Capture the cell that displays the provided text and extract its (x, y) central coordinate. 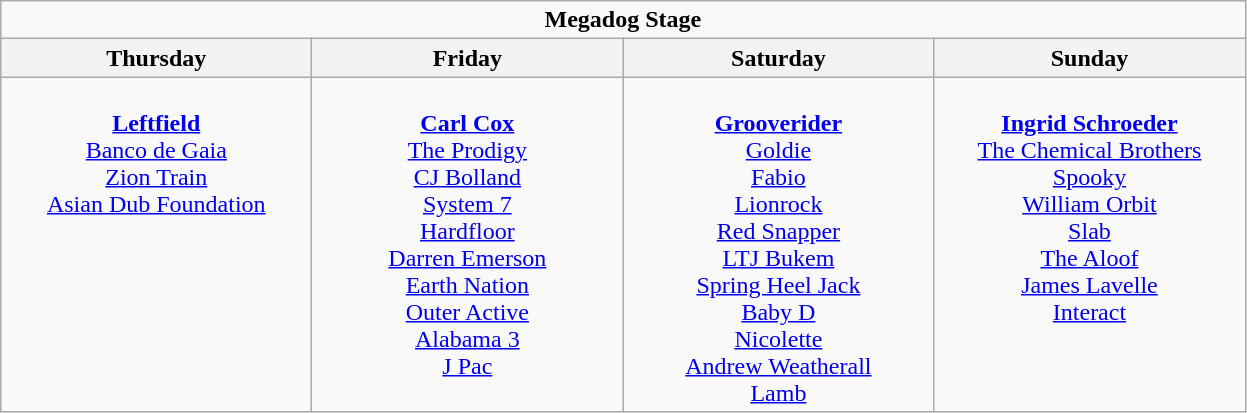
Sunday (1090, 58)
Thursday (156, 58)
Ingrid Schroeder The Chemical Brothers Spooky William Orbit Slab The Aloof James Lavelle Interact (1090, 244)
Saturday (778, 58)
Carl Cox The Prodigy CJ Bolland System 7 Hardfloor Darren Emerson Earth Nation Outer Active Alabama 3 J Pac (468, 244)
Leftfield Banco de Gaia Zion Train Asian Dub Foundation (156, 244)
Grooverider Goldie Fabio Lionrock Red Snapper LTJ Bukem Spring Heel Jack Baby D Nicolette Andrew Weatherall Lamb (778, 244)
Megadog Stage (623, 20)
Friday (468, 58)
